From the cell containing the given text, extract its center point as (X, Y) coordinate. 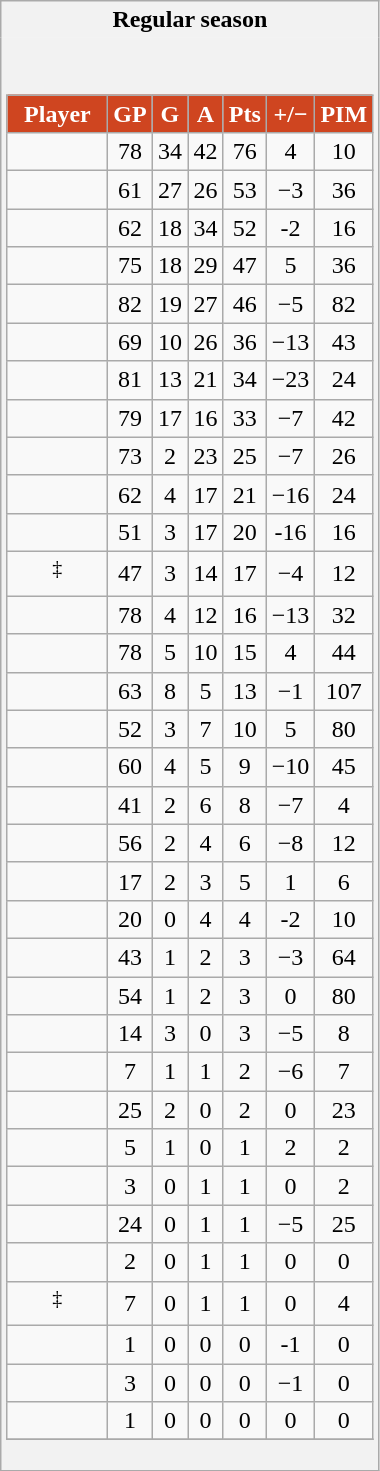
64 (344, 957)
54 (130, 996)
29 (206, 266)
32 (344, 615)
63 (130, 691)
56 (130, 843)
69 (130, 342)
-16 (290, 532)
41 (130, 805)
33 (244, 418)
76 (244, 152)
GP (130, 114)
61 (130, 190)
44 (344, 653)
+/− (290, 114)
73 (130, 456)
A (206, 114)
−8 (290, 843)
−23 (290, 380)
G (170, 114)
PIM (344, 114)
9 (244, 767)
46 (244, 304)
Player (58, 114)
Regular season (190, 20)
81 (130, 380)
19 (170, 304)
-1 (290, 1345)
60 (130, 767)
15 (244, 653)
−16 (290, 494)
53 (244, 190)
45 (344, 767)
−6 (290, 1072)
79 (130, 418)
51 (130, 532)
Pts (244, 114)
−4 (290, 574)
−10 (290, 767)
75 (130, 266)
107 (344, 691)
